Identify which cell holds the provided text, then report its (X, Y) central coordinate. 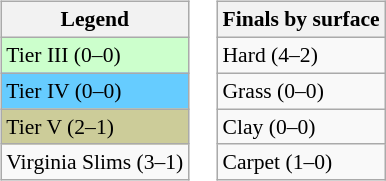
Carpet (1–0) (300, 162)
Hard (4–2) (300, 55)
Legend (94, 20)
Tier V (2–1) (94, 127)
Tier III (0–0) (94, 55)
Grass (0–0) (300, 91)
Virginia Slims (3–1) (94, 162)
Clay (0–0) (300, 127)
Finals by surface (300, 20)
Tier IV (0–0) (94, 91)
